Determine the (X, Y) coordinate at the center of the cell enclosing the given text.  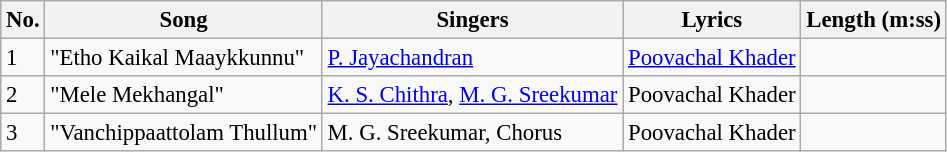
2 (23, 95)
No. (23, 20)
P. Jayachandran (472, 58)
3 (23, 133)
Song (184, 20)
Lyrics (712, 20)
K. S. Chithra, M. G. Sreekumar (472, 95)
Length (m:ss) (874, 20)
"Mele Mekhangal" (184, 95)
"Etho Kaikal Maaykkunnu" (184, 58)
"Vanchippaattolam Thullum" (184, 133)
1 (23, 58)
M. G. Sreekumar, Chorus (472, 133)
Singers (472, 20)
